For the text-containing cell, return its midpoint in (x, y) coordinate format. 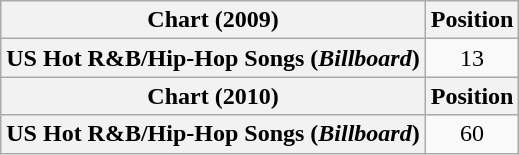
13 (472, 58)
Chart (2010) (213, 96)
60 (472, 134)
Chart (2009) (213, 20)
